Provide the (x, y) coordinate of the cell's center where the given text is located.  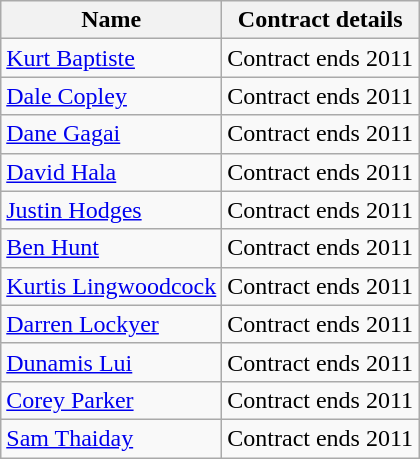
Contract details (320, 20)
Ben Hunt (112, 248)
Dunamis Lui (112, 362)
Name (112, 20)
Corey Parker (112, 400)
Dale Copley (112, 96)
Kurt Baptiste (112, 58)
Sam Thaiday (112, 438)
Darren Lockyer (112, 324)
Dane Gagai (112, 134)
Justin Hodges (112, 210)
Kurtis Lingwoodcock (112, 286)
David Hala (112, 172)
